Find where the given text appears and provide that cell's center as (x, y) coordinate. 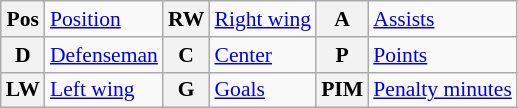
G (186, 90)
LW (23, 90)
Center (262, 55)
Defenseman (104, 55)
A (342, 19)
Position (104, 19)
D (23, 55)
Penalty minutes (442, 90)
Goals (262, 90)
Points (442, 55)
Pos (23, 19)
RW (186, 19)
Right wing (262, 19)
PIM (342, 90)
C (186, 55)
Left wing (104, 90)
Assists (442, 19)
P (342, 55)
